Find where the given text appears and provide that cell's center as (X, Y) coordinate. 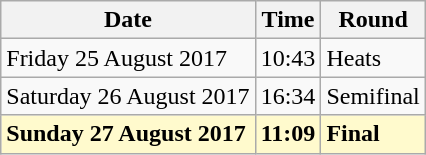
Round (373, 20)
Date (128, 20)
Heats (373, 58)
Sunday 27 August 2017 (128, 134)
Friday 25 August 2017 (128, 58)
Time (288, 20)
16:34 (288, 96)
11:09 (288, 134)
Semifinal (373, 96)
10:43 (288, 58)
Final (373, 134)
Saturday 26 August 2017 (128, 96)
